Locate the cell with the specified text and output its [X, Y] center coordinate. 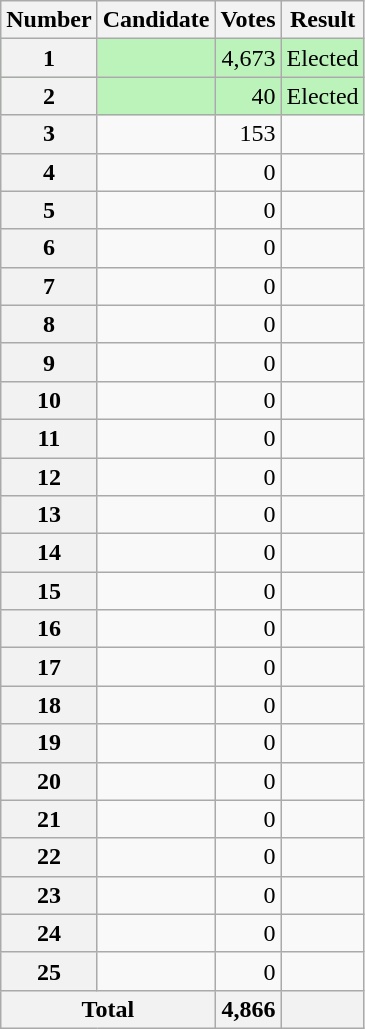
153 [248, 134]
1 [49, 58]
Candidate [156, 20]
5 [49, 210]
8 [49, 324]
12 [49, 477]
6 [49, 248]
24 [49, 933]
9 [49, 362]
3 [49, 134]
14 [49, 553]
22 [49, 857]
4 [49, 172]
25 [49, 971]
17 [49, 667]
13 [49, 515]
Total [108, 1009]
Votes [248, 20]
15 [49, 591]
10 [49, 400]
Number [49, 20]
4,866 [248, 1009]
11 [49, 438]
18 [49, 705]
21 [49, 819]
4,673 [248, 58]
23 [49, 895]
16 [49, 629]
40 [248, 96]
20 [49, 781]
Result [322, 20]
2 [49, 96]
19 [49, 743]
7 [49, 286]
